Detect which cell encompasses the target text, then output its [X, Y] center coordinate. 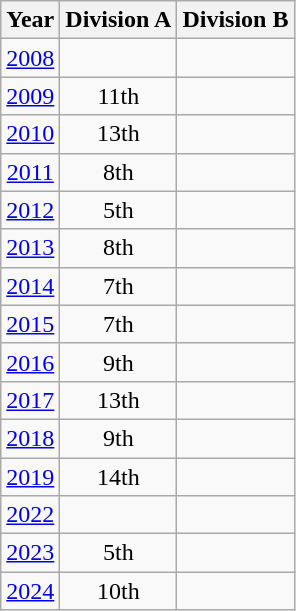
2011 [30, 172]
2024 [30, 591]
2017 [30, 400]
2019 [30, 477]
2010 [30, 134]
14th [118, 477]
2015 [30, 324]
2008 [30, 58]
2018 [30, 438]
Year [30, 20]
2016 [30, 362]
2014 [30, 286]
2013 [30, 248]
2022 [30, 515]
2023 [30, 553]
10th [118, 591]
2009 [30, 96]
11th [118, 96]
2012 [30, 210]
Division B [236, 20]
Division A [118, 20]
